Find where the given text appears and provide that cell's center as (X, Y) coordinate. 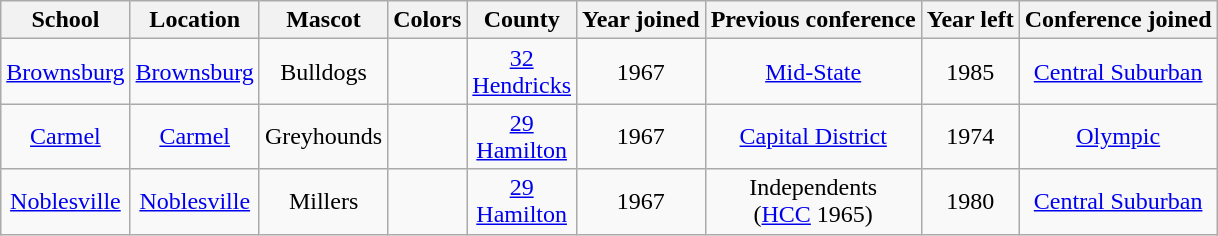
Greyhounds (323, 136)
School (66, 20)
Conference joined (1118, 20)
Location (194, 20)
Bulldogs (323, 72)
Colors (428, 20)
1974 (970, 136)
County (522, 20)
Capital District (813, 136)
Year joined (642, 20)
32 Hendricks (522, 72)
Olympic (1118, 136)
Independents(HCC 1965) (813, 202)
1980 (970, 202)
Mid-State (813, 72)
Year left (970, 20)
1985 (970, 72)
Millers (323, 202)
Mascot (323, 20)
Previous conference (813, 20)
